Provide the [x, y] coordinate of the cell's center where the given text is located.  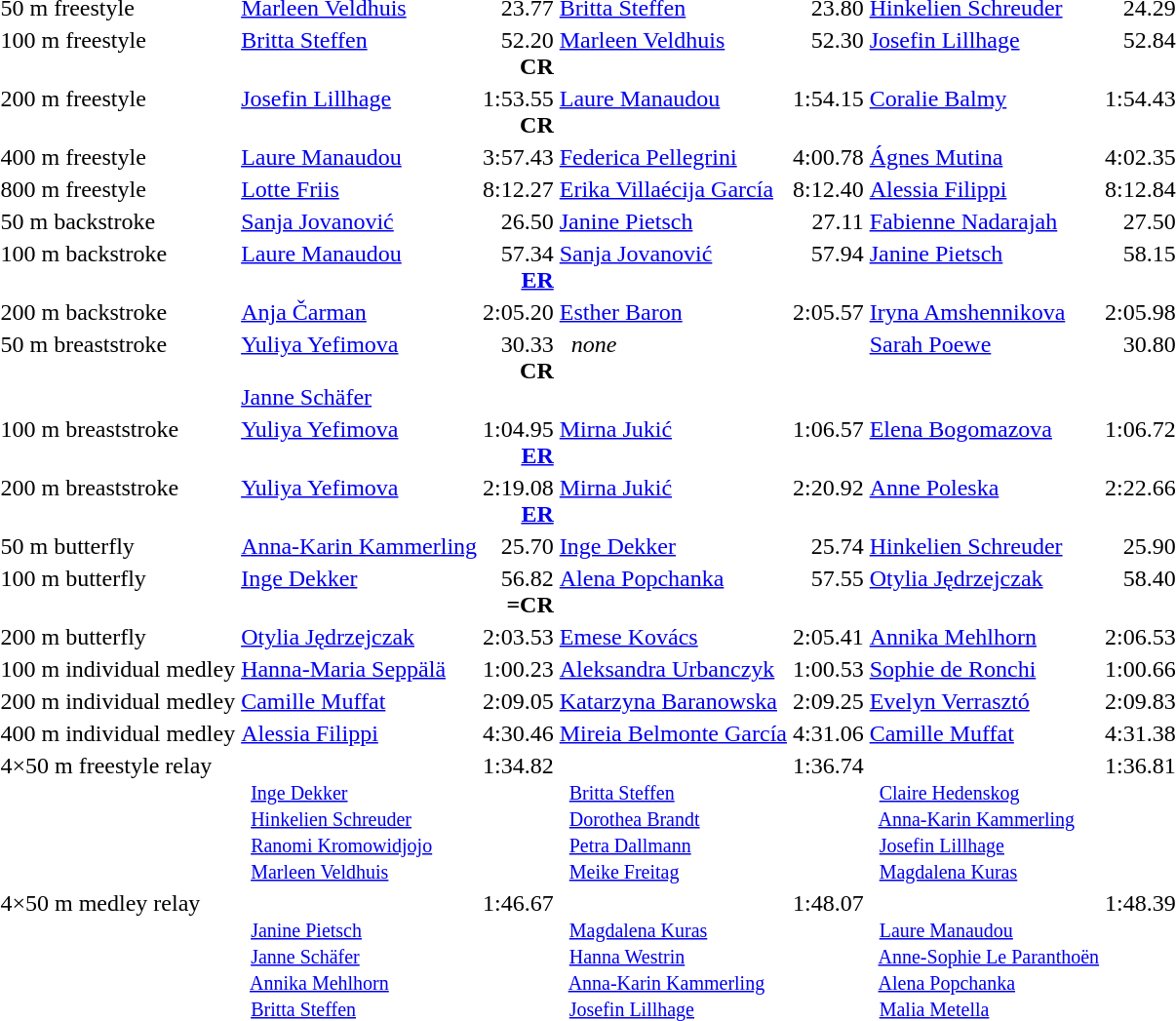
52.20CR [519, 53]
1:54.15 [828, 111]
3:57.43 [519, 157]
2:09.05 [519, 701]
Iryna Amshennikova [984, 312]
Claire Hedenskog Anna-Karin Kammerling Josefin Lillhage Magdalena Kuras [984, 818]
Yuliya Yefimova Janne Schäfer [359, 371]
Sarah Poewe [984, 371]
2:20.92 [828, 501]
56.82 =CR [519, 591]
Erika Villaécija García [673, 189]
Aleksandra Urbanczyk [673, 669]
2:03.53 [519, 637]
26.50 [519, 221]
Sophie de Ronchi [984, 669]
27.11 [828, 221]
Alena Popchanka [673, 591]
Hanna-Maria Seppälä [359, 669]
Esther Baron [673, 312]
Katarzyna Baranowska [673, 701]
2:19.08ER [519, 501]
1:00.53 [828, 669]
Lotte Friis [359, 189]
Anna-Karin Kammerling [359, 546]
Fabienne Nadarajah [984, 221]
57.94 [828, 267]
2:05.57 [828, 312]
Emese Kovács [673, 637]
Anja Čarman [359, 312]
none [673, 371]
Marleen Veldhuis [673, 53]
Mireia Belmonte García [673, 733]
Annika Mehlhorn [984, 637]
2:05.20 [519, 312]
52.30 [828, 53]
Evelyn Verrasztó [984, 701]
Coralie Balmy [984, 111]
8:12.40 [828, 189]
Federica Pellegrini [673, 157]
Britta Steffen [359, 53]
Ágnes Mutina [984, 157]
1:34.82 [519, 818]
1:36.74 [828, 818]
57.34 ER [519, 267]
Anne Poleska [984, 501]
Elena Bogomazova [984, 443]
1:00.23 [519, 669]
4:31.06 [828, 733]
4:30.46 [519, 733]
1:06.57 [828, 443]
30.33CR [519, 371]
2:09.25 [828, 701]
Inge Dekker Hinkelien Schreuder Ranomi Kromowidjojo Marleen Veldhuis [359, 818]
1:53.55CR [519, 111]
4:00.78 [828, 157]
8:12.27 [519, 189]
1:04.95ER [519, 443]
2:05.41 [828, 637]
Hinkelien Schreuder [984, 546]
25.70 [519, 546]
25.74 [828, 546]
57.55 [828, 591]
Britta Steffen Dorothea Brandt Petra Dallmann Meike Freitag [673, 818]
